Output the [x, y] coordinate of the center of the cell containing the given text.  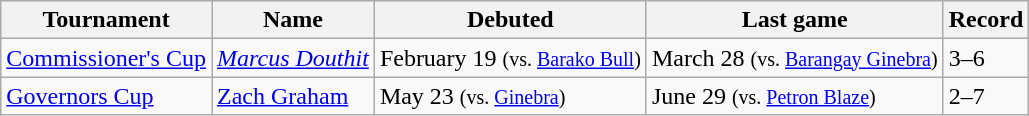
Last game [794, 20]
February 19 (vs. Barako Bull) [510, 58]
Commissioner's Cup [106, 58]
2–7 [986, 96]
June 29 (vs. Petron Blaze) [794, 96]
Debuted [510, 20]
Record [986, 20]
May 23 (vs. Ginebra) [510, 96]
March 28 (vs. Barangay Ginebra) [794, 58]
Zach Graham [294, 96]
Tournament [106, 20]
3–6 [986, 58]
Marcus Douthit [294, 58]
Name [294, 20]
Governors Cup [106, 96]
